Find where the given text appears and provide that cell's center as (x, y) coordinate. 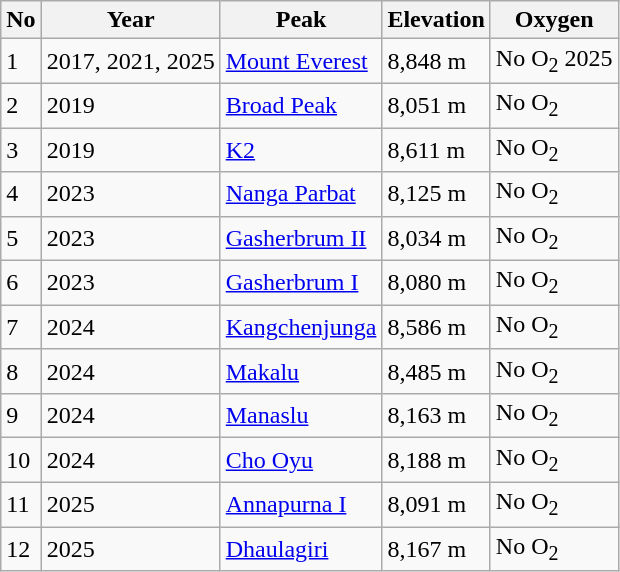
No O2 2025 (554, 61)
Peak (301, 20)
2017, 2021, 2025 (130, 61)
7 (21, 327)
9 (21, 416)
Mount Everest (301, 61)
8,034 m (436, 238)
Year (130, 20)
Oxygen (554, 20)
6 (21, 283)
8,188 m (436, 460)
Dhaulagiri (301, 549)
Cho Oyu (301, 460)
Makalu (301, 371)
Elevation (436, 20)
8,611 m (436, 150)
Gasherbrum II (301, 238)
8,080 m (436, 283)
Broad Peak (301, 105)
Manaslu (301, 416)
8,163 m (436, 416)
Annapurna I (301, 504)
10 (21, 460)
8,586 m (436, 327)
2 (21, 105)
11 (21, 504)
3 (21, 150)
8,051 m (436, 105)
12 (21, 549)
No (21, 20)
Kangchenjunga (301, 327)
Gasherbrum I (301, 283)
5 (21, 238)
8,167 m (436, 549)
Nanga Parbat (301, 194)
K2 (301, 150)
8 (21, 371)
8,125 m (436, 194)
8,848 m (436, 61)
1 (21, 61)
8,091 m (436, 504)
4 (21, 194)
8,485 m (436, 371)
